Determine the (X, Y) coordinate at the center of the cell enclosing the given text.  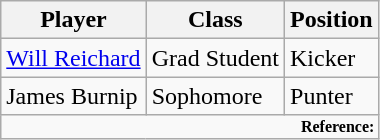
James Burnip (74, 96)
Player (74, 20)
Reference: (190, 127)
Kicker (332, 58)
Grad Student (215, 58)
Position (332, 20)
Class (215, 20)
Will Reichard (74, 58)
Sophomore (215, 96)
Punter (332, 96)
